Pinpoint the cell where the given text exists, returning its (x, y) midpoint coordinate. 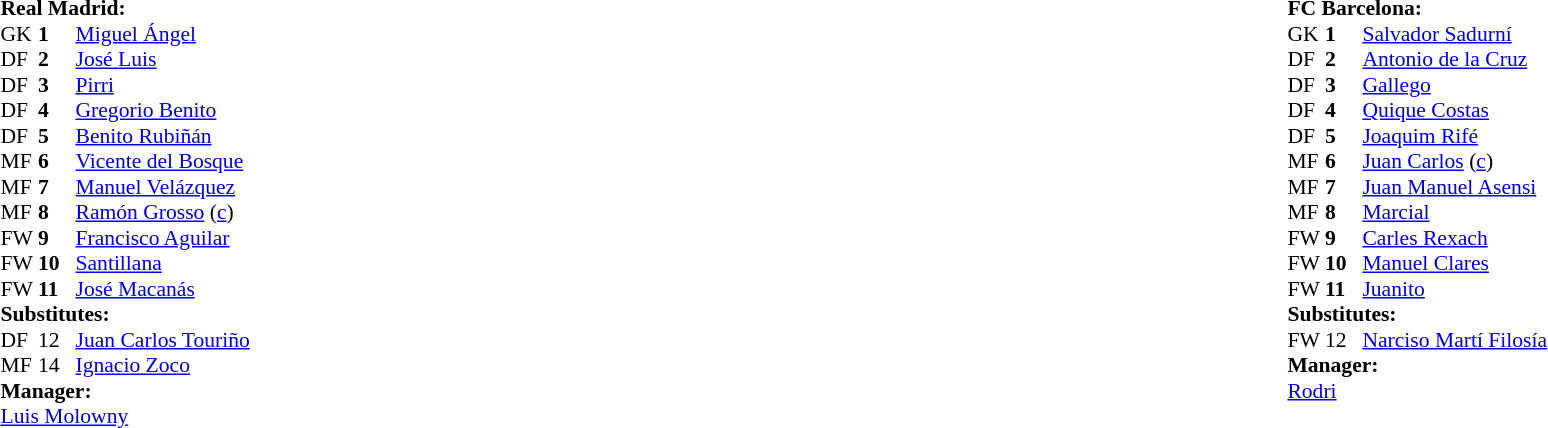
Narciso Martí Filosía (1454, 340)
Benito Rubiñán (163, 136)
Gregorio Benito (163, 111)
Antonio de la Cruz (1454, 59)
Salvador Sadurní (1454, 34)
Joaquim Rifé (1454, 136)
José Macanás (163, 289)
Ignacio Zoco (163, 365)
Manuel Velázquez (163, 187)
Francisco Aguilar (163, 238)
Ramón Grosso (c) (163, 213)
Pirri (163, 85)
Marcial (1454, 213)
Carles Rexach (1454, 238)
Manuel Clares (1454, 263)
Vicente del Bosque (163, 161)
Gallego (1454, 85)
Juanito (1454, 289)
Rodri (1417, 391)
Miguel Ángel (163, 34)
14 (57, 365)
Juan Manuel Asensi (1454, 187)
Juan Carlos (c) (1454, 161)
José Luis (163, 59)
Santillana (163, 263)
Juan Carlos Touriño (163, 340)
Quique Costas (1454, 111)
